Locate the cell with the specified text and output its [x, y] center coordinate. 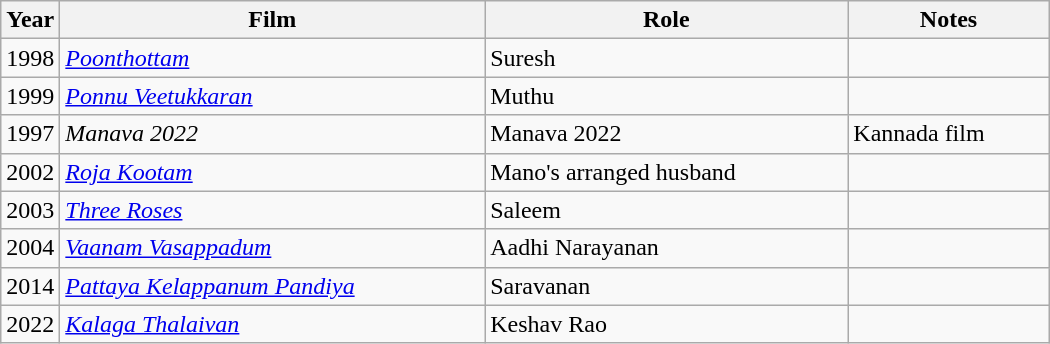
Muthu [666, 96]
Three Roses [272, 210]
Kalaga Thalaivan [272, 324]
Ponnu Veetukkaran [272, 96]
Pattaya Kelappanum Pandiya [272, 286]
2002 [30, 172]
1999 [30, 96]
Keshav Rao [666, 324]
1997 [30, 134]
2004 [30, 248]
Poonthottam [272, 58]
Year [30, 20]
Saleem [666, 210]
Notes [948, 20]
Saravanan [666, 286]
Mano's arranged husband [666, 172]
2022 [30, 324]
Film [272, 20]
Kannada film [948, 134]
Aadhi Narayanan [666, 248]
Roja Kootam [272, 172]
2014 [30, 286]
2003 [30, 210]
Vaanam Vasappadum [272, 248]
1998 [30, 58]
Suresh [666, 58]
Role [666, 20]
